Identify which cell holds the provided text, then report its (x, y) central coordinate. 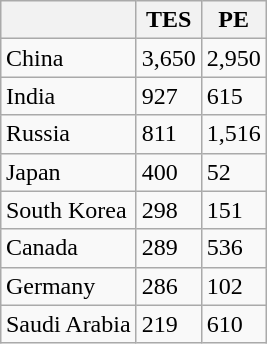
102 (234, 286)
52 (234, 172)
536 (234, 248)
615 (234, 96)
219 (168, 324)
China (68, 58)
Canada (68, 248)
286 (168, 286)
India (68, 96)
PE (234, 20)
South Korea (68, 210)
2,950 (234, 58)
TES (168, 20)
Japan (68, 172)
927 (168, 96)
151 (234, 210)
400 (168, 172)
289 (168, 248)
Saudi Arabia (68, 324)
3,650 (168, 58)
Germany (68, 286)
298 (168, 210)
Russia (68, 134)
811 (168, 134)
1,516 (234, 134)
610 (234, 324)
